For the text-containing cell, return its midpoint in [x, y] coordinate format. 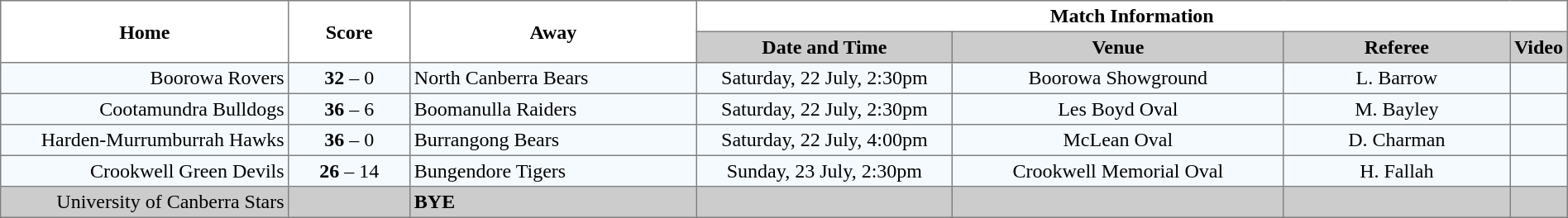
Date and Time [824, 47]
26 – 14 [349, 171]
H. Fallah [1397, 171]
Boorowa Showground [1118, 78]
36 – 0 [349, 140]
M. Bayley [1397, 109]
Score [349, 31]
University of Canberra Stars [145, 202]
Boomanulla Raiders [554, 109]
Crookwell Memorial Oval [1118, 171]
32 – 0 [349, 78]
Referee [1397, 47]
Bungendore Tigers [554, 171]
McLean Oval [1118, 140]
Burrangong Bears [554, 140]
Home [145, 31]
Harden-Murrumburrah Hawks [145, 140]
36 – 6 [349, 109]
Cootamundra Bulldogs [145, 109]
Crookwell Green Devils [145, 171]
North Canberra Bears [554, 78]
Les Boyd Oval [1118, 109]
L. Barrow [1397, 78]
Boorowa Rovers [145, 78]
Venue [1118, 47]
Video [1539, 47]
BYE [554, 202]
Away [554, 31]
Sunday, 23 July, 2:30pm [824, 171]
Saturday, 22 July, 4:00pm [824, 140]
D. Charman [1397, 140]
Match Information [1131, 17]
